Find where the given text appears and provide that cell's center as (x, y) coordinate. 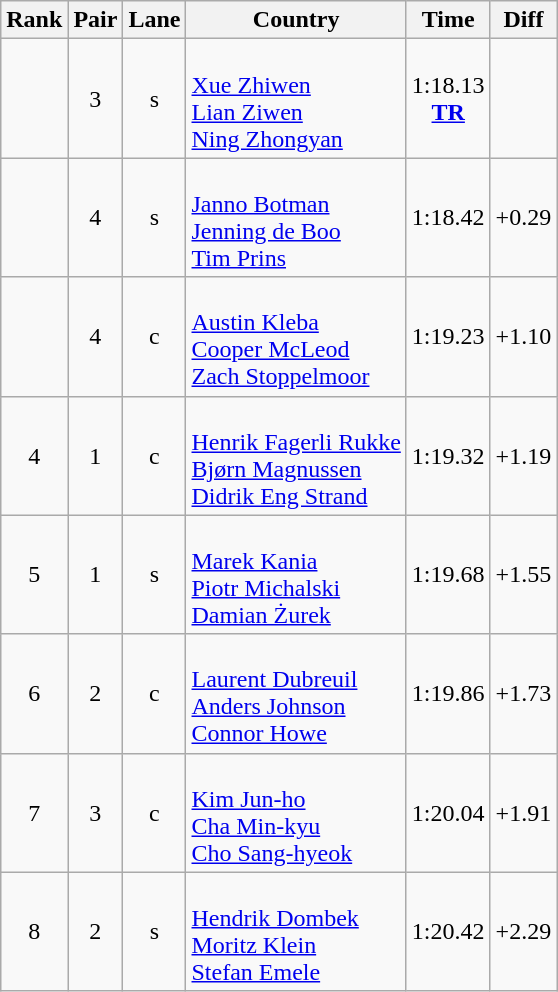
1:18.13TR (448, 98)
Pair (96, 20)
1:19.32 (448, 456)
6 (34, 694)
+0.29 (524, 218)
Austin KlebaCooper McLeodZach Stoppelmoor (296, 336)
+1.91 (524, 812)
Rank (34, 20)
1:18.42 (448, 218)
Time (448, 20)
7 (34, 812)
Country (296, 20)
Hendrik DombekMoritz KleinStefan Emele (296, 932)
+1.73 (524, 694)
Lane (154, 20)
5 (34, 574)
1:20.42 (448, 932)
1:19.86 (448, 694)
+1.55 (524, 574)
Janno BotmanJenning de BooTim Prins (296, 218)
Marek KaniaPiotr MichalskiDamian Żurek (296, 574)
1:19.68 (448, 574)
Laurent DubreuilAnders JohnsonConnor Howe (296, 694)
Kim Jun-hoCha Min-kyuCho Sang-hyeok (296, 812)
+2.29 (524, 932)
8 (34, 932)
Xue Zhiwen Lian ZiwenNing Zhongyan (296, 98)
+1.10 (524, 336)
+1.19 (524, 456)
Henrik Fagerli RukkeBjørn MagnussenDidrik Eng Strand (296, 456)
1:20.04 (448, 812)
1:19.23 (448, 336)
Diff (524, 20)
